Find where the given text appears and provide that cell's center as (x, y) coordinate. 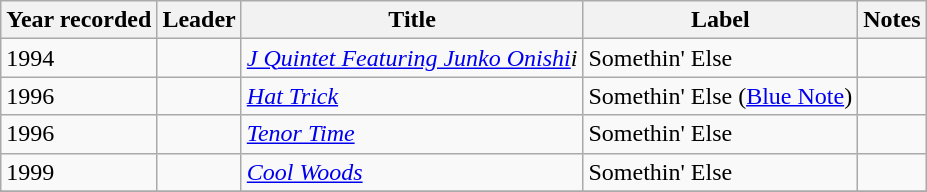
Tenor Time (412, 134)
Cool Woods (412, 172)
Hat Trick (412, 96)
Label (720, 20)
1999 (79, 172)
J Quintet Featuring Junko Onishii (412, 58)
1994 (79, 58)
Title (412, 20)
Somethin' Else (Blue Note) (720, 96)
Year recorded (79, 20)
Notes (892, 20)
Leader (199, 20)
